Output the [X, Y] coordinate of the center of the cell containing the given text.  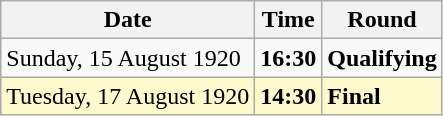
Date [128, 20]
14:30 [288, 96]
Time [288, 20]
16:30 [288, 58]
Round [382, 20]
Tuesday, 17 August 1920 [128, 96]
Qualifying [382, 58]
Final [382, 96]
Sunday, 15 August 1920 [128, 58]
